Find where the given text appears and provide that cell's center as (X, Y) coordinate. 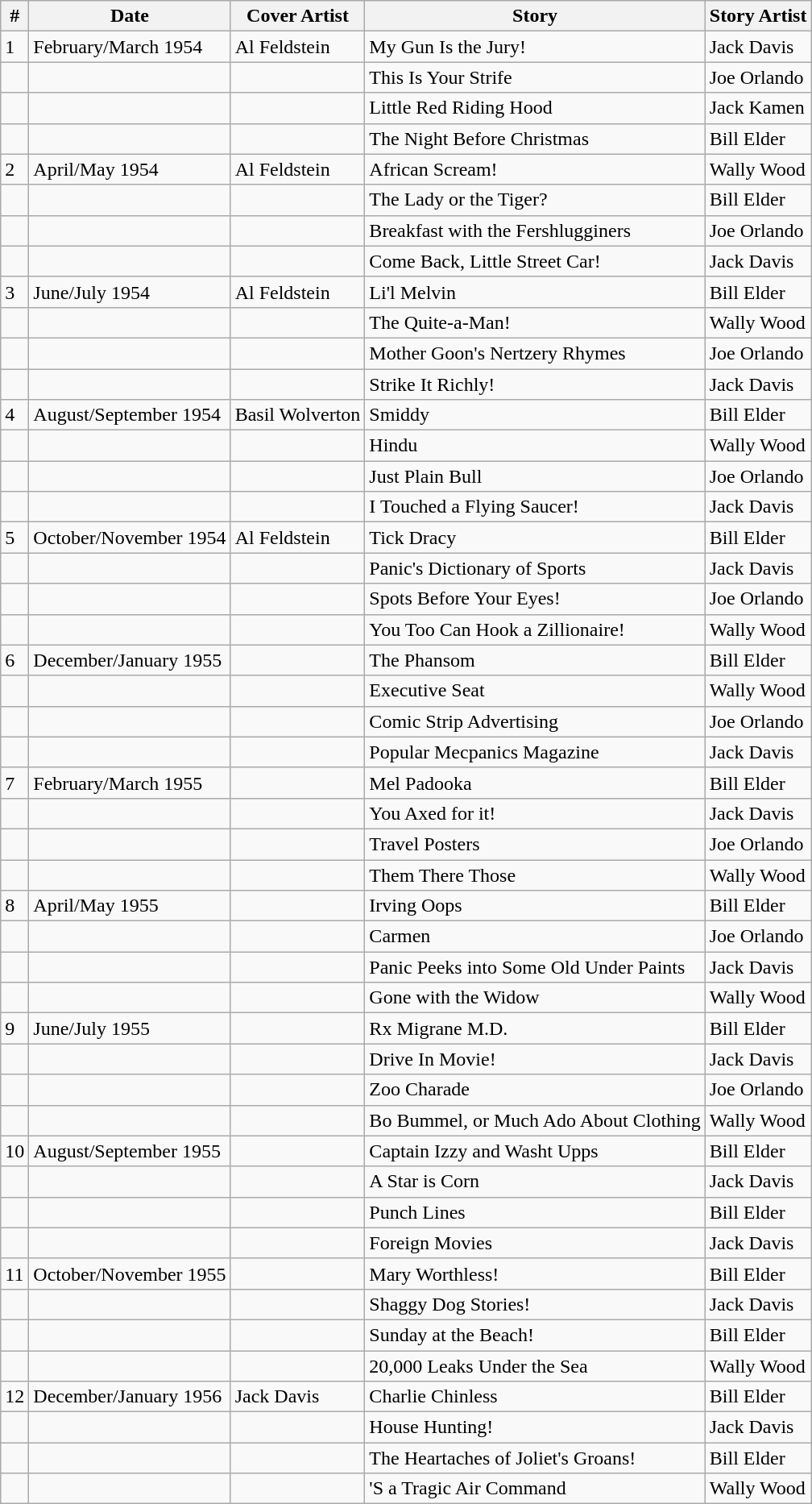
The Phansom (535, 660)
June/July 1955 (130, 1028)
Executive Seat (535, 691)
Mary Worthless! (535, 1273)
You Axed for it! (535, 813)
5 (14, 538)
12 (14, 1397)
African Scream! (535, 169)
8 (14, 906)
10 (14, 1151)
The Night Before Christmas (535, 139)
August/September 1954 (130, 415)
11 (14, 1273)
Captain Izzy and Washt Upps (535, 1151)
Basil Wolverton (298, 415)
6 (14, 660)
Gone with the Widow (535, 998)
April/May 1955 (130, 906)
Zoo Charade (535, 1090)
Date (130, 16)
June/July 1954 (130, 292)
9 (14, 1028)
'S a Tragic Air Command (535, 1489)
Charlie Chinless (535, 1397)
October/November 1955 (130, 1273)
February/March 1955 (130, 783)
You Too Can Hook a Zillionaire! (535, 629)
December/January 1955 (130, 660)
Spots Before Your Eyes! (535, 599)
Story Artist (758, 16)
3 (14, 292)
House Hunting! (535, 1427)
7 (14, 783)
Drive In Movie! (535, 1059)
Come Back, Little Street Car! (535, 261)
Smiddy (535, 415)
Punch Lines (535, 1212)
Irving Oops (535, 906)
Bo Bummel, or Much Ado About Clothing (535, 1120)
The Quite-a-Man! (535, 322)
February/March 1954 (130, 47)
Rx Migrane M.D. (535, 1028)
Popular Mecpanics Magazine (535, 752)
# (14, 16)
August/September 1955 (130, 1151)
Hindu (535, 446)
4 (14, 415)
Comic Strip Advertising (535, 721)
Li'l Melvin (535, 292)
Mel Padooka (535, 783)
Mother Goon's Nertzery Rhymes (535, 353)
Foreign Movies (535, 1243)
This Is Your Strife (535, 77)
Story (535, 16)
Carmen (535, 937)
1 (14, 47)
April/May 1954 (130, 169)
December/January 1956 (130, 1397)
Travel Posters (535, 844)
20,000 Leaks Under the Sea (535, 1366)
October/November 1954 (130, 538)
Jack Kamen (758, 108)
Just Plain Bull (535, 476)
Sunday at the Beach! (535, 1335)
Strike It Richly! (535, 384)
The Lady or the Tiger? (535, 200)
2 (14, 169)
A Star is Corn (535, 1182)
Them There Those (535, 875)
Little Red Riding Hood (535, 108)
My Gun Is the Jury! (535, 47)
Panic Peeks into Some Old Under Paints (535, 967)
Cover Artist (298, 16)
The Heartaches of Joliet's Groans! (535, 1458)
Shaggy Dog Stories! (535, 1304)
Panic's Dictionary of Sports (535, 568)
Breakfast with the Fershlugginers (535, 231)
Tick Dracy (535, 538)
I Touched a Flying Saucer! (535, 507)
